Return the (x, y) coordinate for the center point of the cell that contains the specified text.  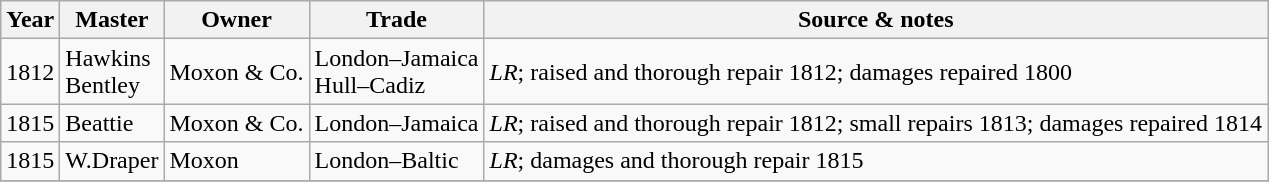
LR; raised and thorough repair 1812; damages repaired 1800 (876, 72)
Master (112, 20)
1812 (30, 72)
London–JamaicaHull–Cadiz (396, 72)
Source & notes (876, 20)
Beattie (112, 123)
Moxon (236, 161)
LR; damages and thorough repair 1815 (876, 161)
HawkinsBentley (112, 72)
Year (30, 20)
London–Baltic (396, 161)
London–Jamaica (396, 123)
Owner (236, 20)
Trade (396, 20)
LR; raised and thorough repair 1812; small repairs 1813; damages repaired 1814 (876, 123)
W.Draper (112, 161)
